Locate the cell with the specified text and output its [x, y] center coordinate. 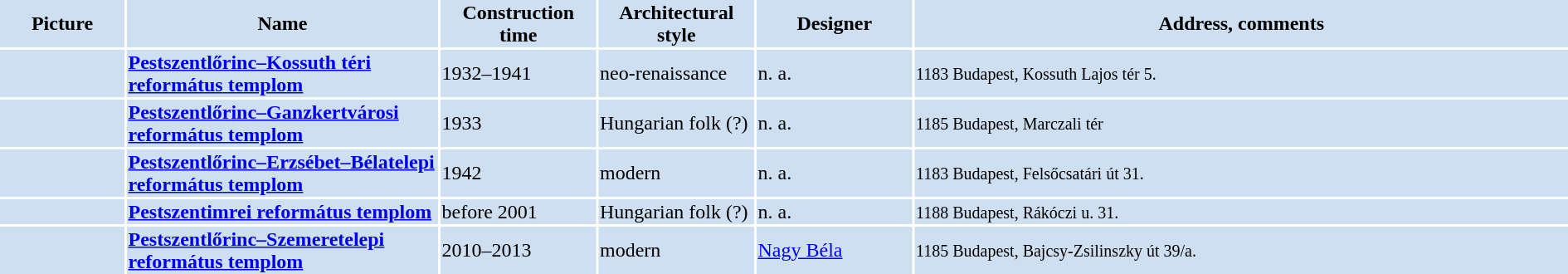
Nagy Béla [835, 251]
1933 [519, 123]
1185 Budapest, Bajcsy-Zsilinszky út 39/a. [1241, 251]
Name [282, 23]
Pestszentlőrinc–Ganzkertvárosi református templom [282, 123]
Picture [62, 23]
Pestszentimrei református templom [282, 212]
Pestszentlőrinc–Kossuth téri református templom [282, 73]
1932–1941 [519, 73]
Architectural style [677, 23]
1183 Budapest, Kossuth Lajos tér 5. [1241, 73]
1185 Budapest, Marczali tér [1241, 123]
1188 Budapest, Rákóczi u. 31. [1241, 212]
Address, comments [1241, 23]
1183 Budapest, Felsőcsatári út 31. [1241, 173]
Pestszentlőrinc–Szemeretelepi református templom [282, 251]
Construction time [519, 23]
before 2001 [519, 212]
neo-renaissance [677, 73]
Designer [835, 23]
1942 [519, 173]
Pestszentlőrinc–Erzsébet–Bélatelepi református templom [282, 173]
2010–2013 [519, 251]
